Extract the (X, Y) coordinate from the center of the cell holding the provided text.  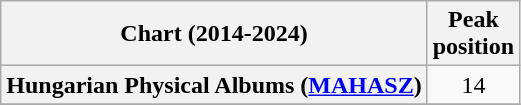
Peakposition (473, 34)
14 (473, 85)
Chart (2014-2024) (214, 34)
Hungarian Physical Albums (MAHASZ) (214, 85)
